Pinpoint the cell where the given text exists, returning its (x, y) midpoint coordinate. 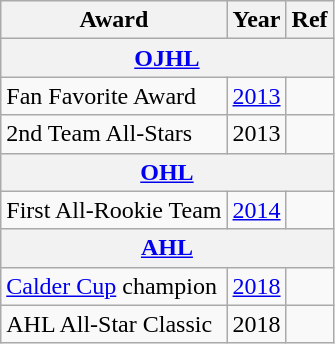
OHL (167, 172)
AHL (167, 248)
2nd Team All-Stars (114, 134)
Ref (310, 20)
AHL All-Star Classic (114, 324)
Calder Cup champion (114, 286)
Award (114, 20)
Fan Favorite Award (114, 96)
OJHL (167, 58)
First All-Rookie Team (114, 210)
Year (256, 20)
2014 (256, 210)
